Detect which cell encompasses the target text, then output its [x, y] center coordinate. 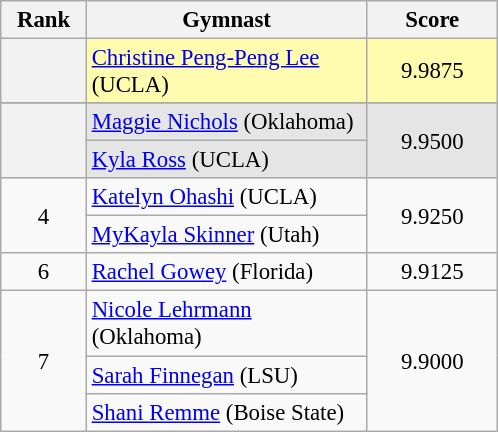
Christine Peng-Peng Lee (UCLA) [226, 72]
Nicole Lehrmann (Oklahoma) [226, 324]
Gymnast [226, 20]
Katelyn Ohashi (UCLA) [226, 197]
Maggie Nichols (Oklahoma) [226, 122]
Shani Remme (Boise State) [226, 412]
Sarah Finnegan (LSU) [226, 375]
Kyla Ross (UCLA) [226, 160]
4 [44, 216]
MyKayla Skinner (Utah) [226, 235]
9.9125 [432, 273]
Score [432, 20]
9.9250 [432, 216]
9.9000 [432, 361]
Rank [44, 20]
9.9875 [432, 72]
6 [44, 273]
7 [44, 361]
Rachel Gowey (Florida) [226, 273]
9.9500 [432, 140]
